Return the [x, y] coordinate for the center point of the cell that contains the specified text.  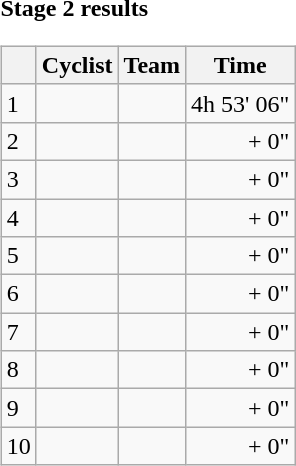
5 [18, 256]
9 [18, 408]
Time [240, 65]
6 [18, 294]
4 [18, 217]
7 [18, 332]
4h 53' 06" [240, 103]
8 [18, 370]
2 [18, 141]
1 [18, 103]
Team [152, 65]
Cyclist [77, 65]
3 [18, 179]
10 [18, 446]
